Pinpoint the cell where the given text exists, returning its (X, Y) midpoint coordinate. 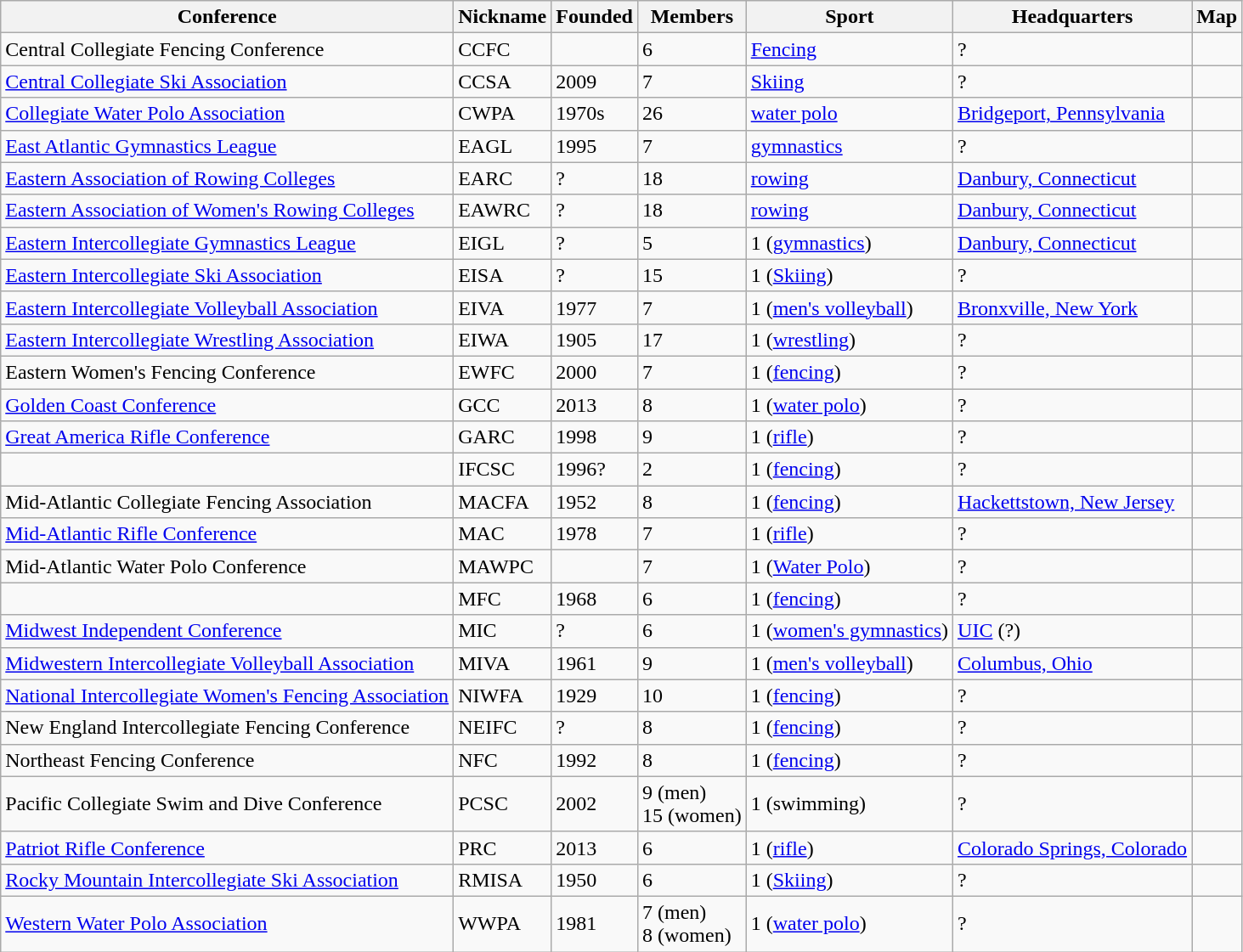
PCSC (503, 803)
CCSA (503, 82)
EIVA (503, 307)
Eastern Intercollegiate Volleyball Association (228, 307)
1998 (595, 437)
MFC (503, 599)
RMISA (503, 880)
1978 (595, 534)
MIVA (503, 663)
National Intercollegiate Women's Fencing Association (228, 696)
5 (692, 243)
East Atlantic Gymnastics League (228, 146)
New England Intercollegiate Fencing Conference (228, 728)
MAWPC (503, 566)
Western Water Polo Association (228, 924)
1995 (595, 146)
Members (692, 17)
Fencing (850, 49)
1996? (595, 470)
EISA (503, 275)
1 (Water Polo) (850, 566)
9 (men)15 (women) (692, 803)
1929 (595, 696)
Eastern Women's Fencing Conference (228, 372)
10 (692, 696)
Founded (595, 17)
Eastern Intercollegiate Gymnastics League (228, 243)
Central Collegiate Fencing Conference (228, 49)
2009 (595, 82)
1992 (595, 760)
EAGL (503, 146)
Colorado Springs, Colorado (1072, 848)
Bronxville, New York (1072, 307)
Rocky Mountain Intercollegiate Ski Association (228, 880)
1905 (595, 340)
Mid-Atlantic Collegiate Fencing Association (228, 502)
Midwest Independent Conference (228, 631)
Skiing (850, 82)
EWFC (503, 372)
Northeast Fencing Conference (228, 760)
1950 (595, 880)
Mid-Atlantic Water Polo Conference (228, 566)
WWPA (503, 924)
1 (wrestling) (850, 340)
NIWFA (503, 696)
Eastern Intercollegiate Wrestling Association (228, 340)
Great America Rifle Conference (228, 437)
26 (692, 114)
CCFC (503, 49)
MACFA (503, 502)
Bridgeport, Pennsylvania (1072, 114)
1968 (595, 599)
2 (692, 470)
2000 (595, 372)
MAC (503, 534)
Pacific Collegiate Swim and Dive Conference (228, 803)
Collegiate Water Polo Association (228, 114)
17 (692, 340)
EIWA (503, 340)
2002 (595, 803)
IFCSC (503, 470)
15 (692, 275)
Eastern Association of Women's Rowing Colleges (228, 211)
NFC (503, 760)
EARC (503, 178)
Map (1217, 17)
Conference (228, 17)
1 (swimming) (850, 803)
NEIFC (503, 728)
Nickname (503, 17)
Eastern Association of Rowing Colleges (228, 178)
GCC (503, 405)
1 (gymnastics) (850, 243)
1952 (595, 502)
Patriot Rifle Conference (228, 848)
water polo (850, 114)
Columbus, Ohio (1072, 663)
1981 (595, 924)
gymnastics (850, 146)
CWPA (503, 114)
1977 (595, 307)
Golden Coast Conference (228, 405)
1 (women's gymnastics) (850, 631)
Headquarters (1072, 17)
1970s (595, 114)
Central Collegiate Ski Association (228, 82)
PRC (503, 848)
Mid-Atlantic Rifle Conference (228, 534)
EAWRC (503, 211)
Eastern Intercollegiate Ski Association (228, 275)
1961 (595, 663)
Hackettstown, New Jersey (1072, 502)
Sport (850, 17)
EIGL (503, 243)
MIC (503, 631)
7 (men)8 (women) (692, 924)
GARC (503, 437)
UIC (?) (1072, 631)
Midwestern Intercollegiate Volleyball Association (228, 663)
